For the text-containing cell, return its midpoint in (x, y) coordinate format. 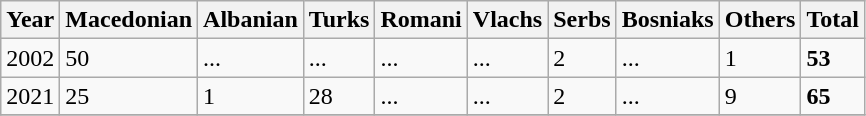
2021 (30, 96)
65 (833, 96)
Bosniaks (668, 20)
53 (833, 58)
Macedonian (129, 20)
50 (129, 58)
28 (339, 96)
Albanian (251, 20)
Serbs (582, 20)
Total (833, 20)
Vlachs (507, 20)
Romani (421, 20)
25 (129, 96)
Year (30, 20)
2002 (30, 58)
9 (760, 96)
Turks (339, 20)
Others (760, 20)
